Search for the cell housing the specified text and yield its (x, y) center coordinate. 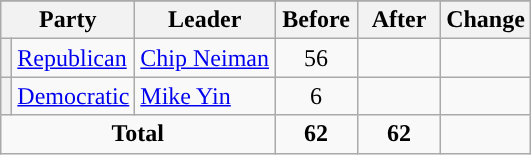
Before (316, 20)
Total (138, 134)
6 (316, 96)
Mike Yin (205, 96)
After (400, 20)
Democratic (74, 96)
56 (316, 58)
Republican (74, 58)
Party (68, 20)
Leader (205, 20)
Chip Neiman (205, 58)
Change (486, 20)
